Pinpoint the cell where the given text exists, returning its (x, y) midpoint coordinate. 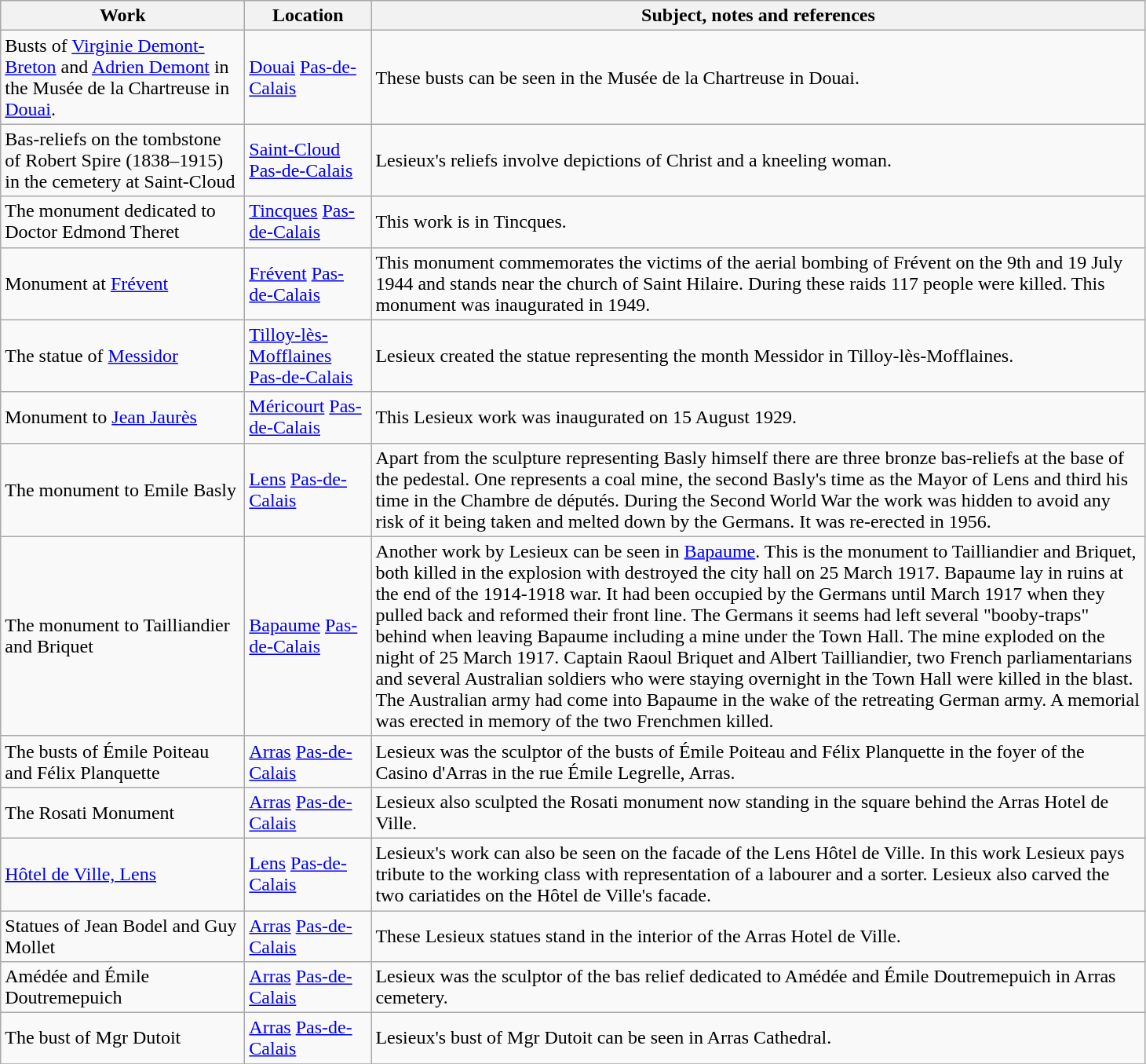
Lesieux was the sculptor of the bas relief dedicated to Amédée and Émile Doutremepuich in Arras cemetery. (758, 988)
The Rosati Monument (122, 812)
Monument at Frévent (122, 283)
Tilloy-lès-Mofflaines Pas-de-Calais (308, 356)
Bapaume Pas-de-Calais (308, 636)
Tincques Pas-de-Calais (308, 221)
Work (122, 16)
Douai Pas-de-Calais (308, 77)
Saint-Cloud Pas-de-Calais (308, 160)
The bust of Mgr Dutoit (122, 1038)
Amédée and Émile Doutremepuich (122, 988)
Lesieux also sculpted the Rosati monument now standing in the square behind the Arras Hotel de Ville. (758, 812)
The monument dedicated to Doctor Edmond Theret (122, 221)
Location (308, 16)
Busts of Virginie Demont-Breton and Adrien Demont in the Musée de la Chartreuse in Douai. (122, 77)
Statues of Jean Bodel and Guy Mollet (122, 936)
The monument to Emile Basly (122, 490)
Lesieux's reliefs involve depictions of Christ and a kneeling woman. (758, 160)
This Lesieux work was inaugurated on 15 August 1929. (758, 418)
Lesieux's bust of Mgr Dutoit can be seen in Arras Cathedral. (758, 1038)
Lesieux was the sculptor of the busts of Émile Poiteau and Félix Planquette in the foyer of the Casino d'Arras in the rue Émile Legrelle, Arras. (758, 762)
Bas-reliefs on the tombstone of Robert Spire (1838–1915) in the cemetery at Saint-Cloud (122, 160)
Hôtel de Ville, Lens (122, 874)
Subject, notes and references (758, 16)
Monument to Jean Jaurès (122, 418)
The busts of Émile Poiteau and Félix Planquette (122, 762)
Frévent Pas-de-Calais (308, 283)
This work is in Tincques. (758, 221)
The statue of Messidor (122, 356)
Méricourt Pas-de-Calais (308, 418)
These Lesieux statues stand in the interior of the Arras Hotel de Ville. (758, 936)
These busts can be seen in the Musée de la Chartreuse in Douai. (758, 77)
The monument to Tailliandier and Briquet (122, 636)
Lesieux created the statue representing the month Messidor in Tilloy-lès-Mofflaines. (758, 356)
